Output the (X, Y) coordinate of the center of the cell containing the given text.  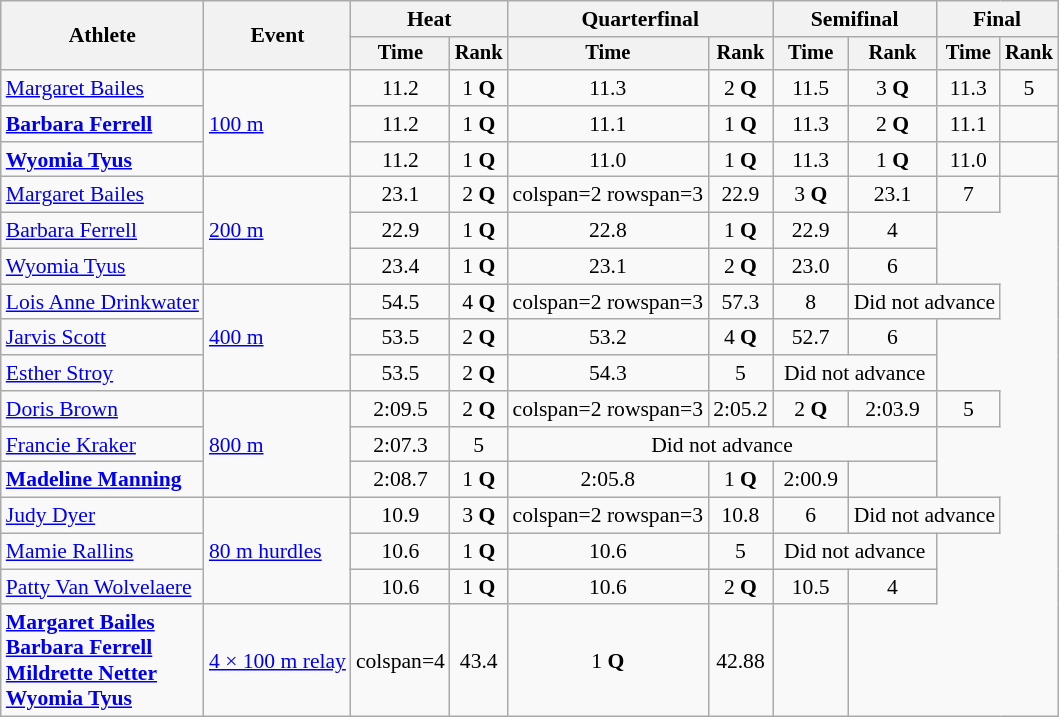
23.4 (400, 267)
43.4 (479, 661)
2:00.9 (811, 480)
2:08.7 (400, 480)
2:05.2 (740, 409)
800 m (278, 444)
Lois Anne Drinkwater (102, 302)
10.8 (740, 516)
57.3 (740, 302)
Patty Van Wolvelaere (102, 587)
Judy Dyer (102, 516)
22.8 (608, 231)
Final (996, 19)
Margaret BailesBarbara FerrellMildrette NetterWyomia Tyus (102, 661)
80 m hurdles (278, 552)
10.5 (811, 587)
Mamie Rallins (102, 552)
Francie Kraker (102, 445)
100 m (278, 124)
Esther Stroy (102, 373)
2:05.8 (608, 480)
Jarvis Scott (102, 338)
colspan=4 (400, 661)
23.0 (811, 267)
Heat (430, 19)
42.88 (740, 661)
53.2 (608, 338)
2:09.5 (400, 409)
8 (811, 302)
2:03.9 (893, 409)
Athlete (102, 36)
7 (968, 195)
54.3 (608, 373)
Event (278, 36)
2:07.3 (400, 445)
400 m (278, 338)
52.7 (811, 338)
Doris Brown (102, 409)
54.5 (400, 302)
Semifinal (855, 19)
200 m (278, 230)
4 × 100 m relay (278, 661)
Madeline Manning (102, 480)
Quarterfinal (640, 19)
11.5 (811, 88)
10.9 (400, 516)
